Return the (x, y) coordinate for the center point of the cell that contains the specified text.  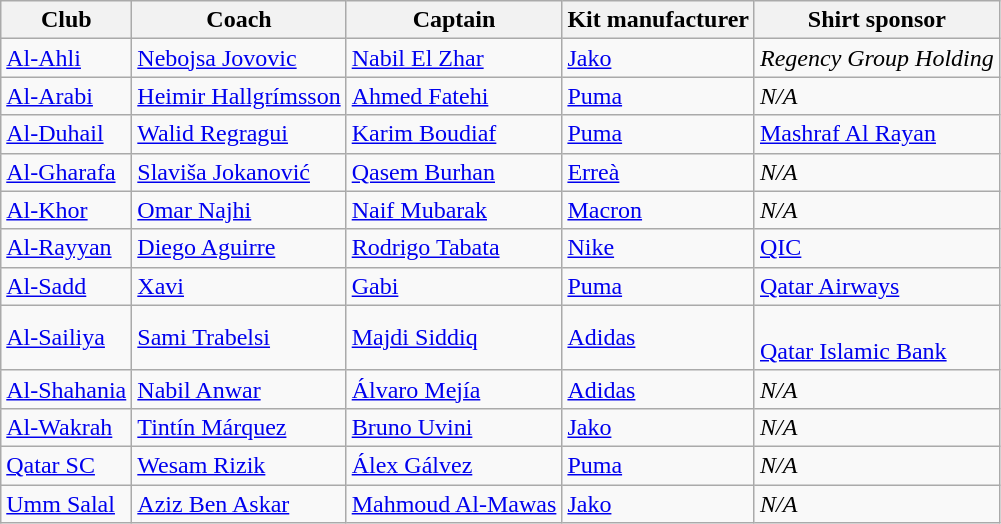
Umm Salal (66, 503)
Captain (454, 20)
Walid Regragui (239, 134)
Qatar Airways (876, 286)
Club (66, 20)
Mahmoud Al-Mawas (454, 503)
Karim Boudiaf (454, 134)
Diego Aguirre (239, 248)
Al-Sadd (66, 286)
Majdi Siddiq (454, 338)
Nike (658, 248)
Heimir Hallgrímsson (239, 96)
Omar Najhi (239, 210)
Mashraf Al Rayan (876, 134)
Nebojsa Jovovic (239, 58)
Nabil Anwar (239, 389)
Álex Gálvez (454, 465)
Coach (239, 20)
Al-Sailiya (66, 338)
Álvaro Mejía (454, 389)
Al-Khor (66, 210)
Gabi (454, 286)
Al-Ahli (66, 58)
Naif Mubarak (454, 210)
QIC (876, 248)
Rodrigo Tabata (454, 248)
Qasem Burhan (454, 172)
Al-Shahania (66, 389)
Shirt sponsor (876, 20)
Wesam Rizik (239, 465)
Tintín Márquez (239, 427)
Slaviša Jokanović (239, 172)
Nabil El Zhar (454, 58)
Bruno Uvini (454, 427)
Aziz Ben Askar (239, 503)
Al-Wakrah (66, 427)
Qatar SC (66, 465)
Kit manufacturer (658, 20)
Qatar Islamic Bank (876, 338)
Al-Arabi (66, 96)
Regency Group Holding (876, 58)
Ahmed Fatehi (454, 96)
Xavi (239, 286)
Al-Gharafa (66, 172)
Al-Rayyan (66, 248)
Macron (658, 210)
Al-Duhail (66, 134)
Sami Trabelsi (239, 338)
Erreà (658, 172)
